Provide the [x, y] coordinate of the cell's center where the given text is located.  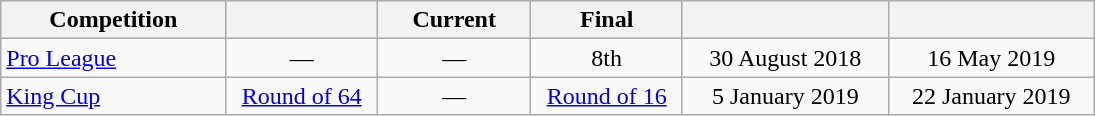
30 August 2018 [785, 58]
Round of 16 [606, 96]
Final [606, 20]
King Cup [114, 96]
Competition [114, 20]
16 May 2019 [991, 58]
Pro League [114, 58]
Round of 64 [302, 96]
Current [454, 20]
8th [606, 58]
5 January 2019 [785, 96]
22 January 2019 [991, 96]
